Locate the cell with the specified text and output its (X, Y) center coordinate. 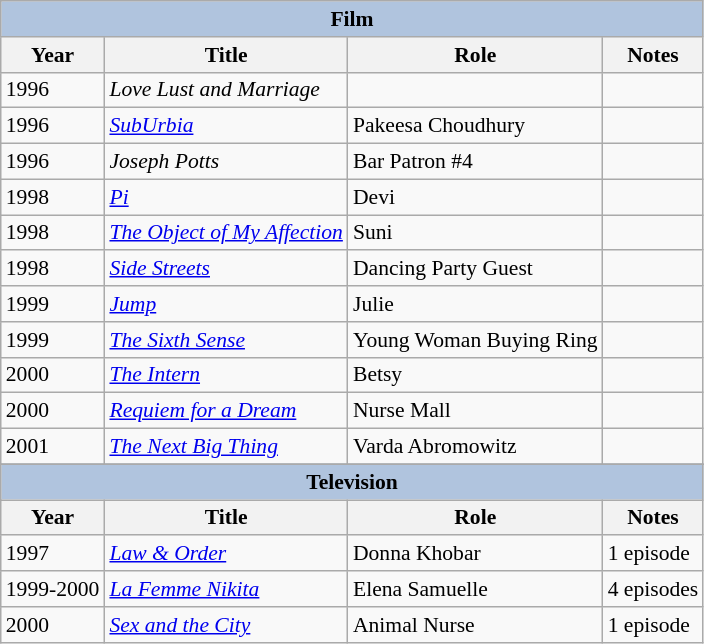
SubUrbia (226, 126)
The Intern (226, 375)
Elena Samuelle (476, 589)
Julie (476, 304)
2001 (53, 447)
Betsy (476, 375)
1997 (53, 554)
La Femme Nikita (226, 589)
Pi (226, 197)
Sex and the City (226, 625)
Law & Order (226, 554)
Nurse Mall (476, 411)
Devi (476, 197)
Requiem for a Dream (226, 411)
Television (352, 482)
4 episodes (654, 589)
Animal Nurse (476, 625)
Film (352, 19)
Love Lust and Marriage (226, 90)
Joseph Potts (226, 162)
Bar Patron #4 (476, 162)
Jump (226, 304)
The Object of My Affection (226, 233)
The Next Big Thing (226, 447)
Pakeesa Choudhury (476, 126)
Suni (476, 233)
Side Streets (226, 269)
The Sixth Sense (226, 340)
Young Woman Buying Ring (476, 340)
Donna Khobar (476, 554)
Dancing Party Guest (476, 269)
Varda Abromowitz (476, 447)
1999-2000 (53, 589)
